Detect which cell encompasses the target text, then output its (x, y) center coordinate. 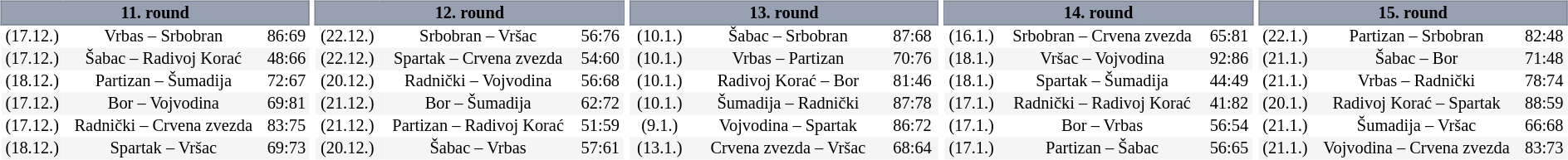
87:68 (913, 36)
83:75 (286, 126)
14. round (1098, 12)
Radivoj Korać – Spartak (1417, 104)
Šabac – Vrbas (478, 149)
Partizan – Radivoj Korać (478, 126)
Radivoj Korać – Bor (787, 81)
69:81 (286, 104)
(22.1.) (1286, 36)
88:59 (1545, 104)
Radnički – Vojvodina (478, 81)
Šabac – Srbobran (787, 36)
56:54 (1229, 126)
78:74 (1545, 81)
56:76 (600, 36)
15. round (1414, 12)
Spartak – Šumadija (1101, 81)
Radnički – Crvena zvezda (163, 126)
Vojvodina – Spartak (787, 126)
Vrbas – Partizan (787, 60)
12. round (470, 12)
Vrbas – Srbobran (163, 36)
54:60 (600, 60)
Srbobran – Vršac (478, 36)
71:48 (1545, 60)
Šumadija – Vršac (1417, 126)
Šumadija – Radnički (787, 104)
13. round (784, 12)
72:67 (286, 81)
Partizan – Šumadija (163, 81)
66:68 (1545, 126)
Šabac – Radivoj Korać (163, 60)
81:46 (913, 81)
56:65 (1229, 149)
Vršac – Vojvodina (1101, 60)
44:49 (1229, 81)
69:73 (286, 149)
Radnički – Radivoj Korać (1101, 104)
92:86 (1229, 60)
62:72 (600, 104)
Bor – Vojvodina (163, 104)
87:78 (913, 104)
70:76 (913, 60)
11. round (154, 12)
(9.1.) (659, 126)
56:68 (600, 81)
82:48 (1545, 36)
(16.1.) (972, 36)
65:81 (1229, 36)
Šabac – Bor (1417, 60)
48:66 (286, 60)
(20.1.) (1286, 104)
Spartak – Crvena zvezda (478, 60)
Partizan – Srbobran (1417, 36)
86:72 (913, 126)
68:64 (913, 149)
83:73 (1545, 149)
Spartak – Vršac (163, 149)
51:59 (600, 126)
57:61 (600, 149)
Crvena zvezda – Vršac (787, 149)
Srbobran – Crvena zvezda (1101, 36)
(13.1.) (659, 149)
Bor – Šumadija (478, 104)
Vojvodina – Crvena zvezda (1417, 149)
Partizan – Šabac (1101, 149)
Vrbas – Radnički (1417, 81)
86:69 (286, 36)
Bor – Vrbas (1101, 126)
41:82 (1229, 104)
